Output the (x, y) coordinate of the center of the cell containing the given text.  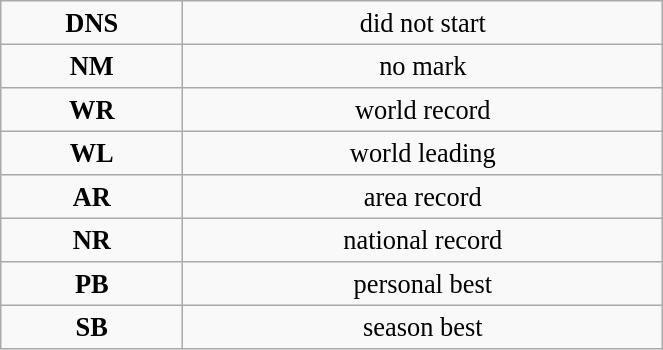
no mark (423, 66)
did not start (423, 22)
season best (423, 327)
PB (92, 284)
SB (92, 327)
WR (92, 109)
WL (92, 153)
world record (423, 109)
world leading (423, 153)
national record (423, 240)
NM (92, 66)
AR (92, 197)
NR (92, 240)
personal best (423, 284)
area record (423, 197)
DNS (92, 22)
